Return [X, Y] of the center of cell containing provided text 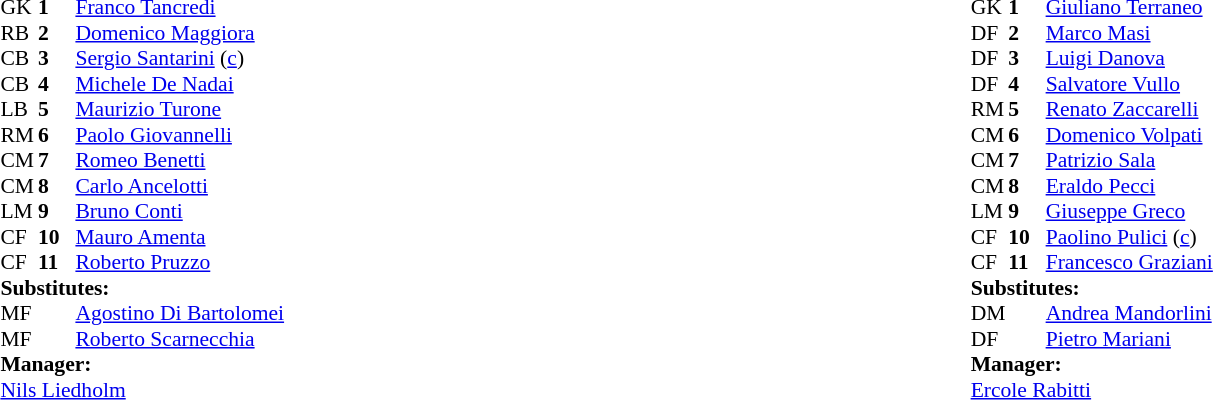
Michele De Nadai [180, 84]
Pietro Mariani [1130, 339]
Sergio Santarini (c) [180, 59]
Renato Zaccarelli [1130, 109]
Romeo Benetti [180, 161]
Francesco Graziani [1130, 263]
Carlo Ancelotti [180, 186]
Patrizio Sala [1130, 161]
Paolino Pulici (c) [1130, 237]
Luigi Danova [1130, 59]
Maurizio Turone [180, 109]
Marco Masi [1130, 33]
DM [990, 313]
Domenico Maggiora [180, 33]
Bruno Conti [180, 211]
Roberto Pruzzo [180, 263]
Salvatore Vullo [1130, 84]
Eraldo Pecci [1130, 186]
Roberto Scarnecchia [180, 339]
Andrea Mandorlini [1130, 313]
Paolo Giovannelli [180, 135]
Agostino Di Bartolomei [180, 313]
Giuseppe Greco [1130, 211]
LB [19, 109]
Domenico Volpati [1130, 135]
RB [19, 33]
Mauro Amenta [180, 237]
